Return (x, y) of the center of cell containing provided text 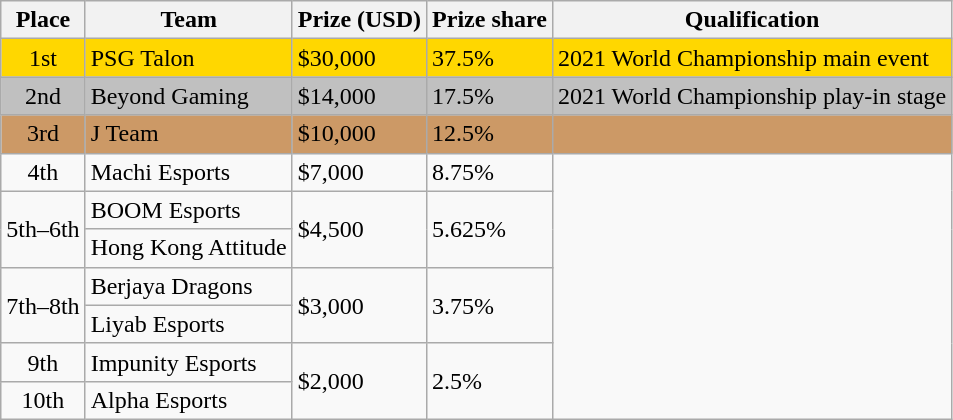
Impunity Esports (188, 362)
7th–8th (43, 305)
Qualification (752, 20)
17.5% (490, 96)
$14,000 (359, 96)
$3,000 (359, 305)
$4,500 (359, 229)
10th (43, 400)
5.625% (490, 229)
2.5% (490, 381)
12.5% (490, 134)
2021 World Championship play-in stage (752, 96)
Prize (USD) (359, 20)
37.5% (490, 58)
Berjaya Dragons (188, 286)
$7,000 (359, 172)
Machi Esports (188, 172)
8.75% (490, 172)
4th (43, 172)
9th (43, 362)
Beyond Gaming (188, 96)
Prize share (490, 20)
Alpha Esports (188, 400)
2021 World Championship main event (752, 58)
PSG Talon (188, 58)
3.75% (490, 305)
J Team (188, 134)
$10,000 (359, 134)
5th–6th (43, 229)
Place (43, 20)
$30,000 (359, 58)
3rd (43, 134)
1st (43, 58)
2nd (43, 96)
$2,000 (359, 381)
BOOM Esports (188, 210)
Team (188, 20)
Liyab Esports (188, 324)
Hong Kong Attitude (188, 248)
